Capture the cell that displays the provided text and extract its (x, y) central coordinate. 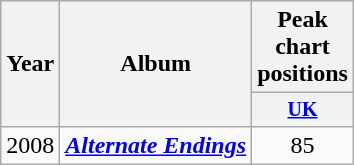
Year (30, 64)
UK (303, 110)
2008 (30, 145)
85 (303, 145)
Alternate Endings (156, 145)
Peakchartpositions (303, 47)
Album (156, 64)
